Capture the cell that displays the provided text and extract its (X, Y) central coordinate. 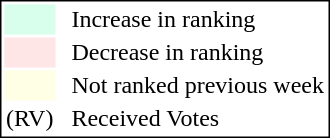
(RV) (29, 119)
Increase in ranking (198, 19)
Decrease in ranking (198, 53)
Not ranked previous week (198, 85)
Received Votes (198, 119)
